Scan for the cell matching the given text and deliver its (x, y) coordinate at center. 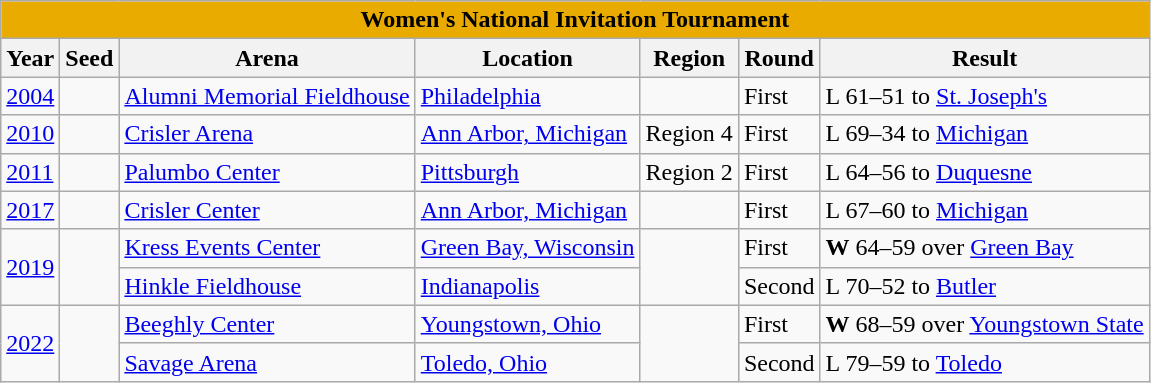
Kress Events Center (267, 248)
2010 (30, 134)
Women's National Invitation Tournament (575, 20)
Philadelphia (528, 96)
Region (689, 58)
Youngstown, Ohio (528, 324)
Result (984, 58)
2019 (30, 267)
2022 (30, 343)
W 64–59 over Green Bay (984, 248)
Alumni Memorial Fieldhouse (267, 96)
Year (30, 58)
L 69–34 to Michigan (984, 134)
Toledo, Ohio (528, 362)
L 70–52 to Butler (984, 286)
L 61–51 to St. Joseph's (984, 96)
W 68–59 over Youngstown State (984, 324)
Crisler Arena (267, 134)
2011 (30, 172)
L 79–59 to Toledo (984, 362)
Seed (90, 58)
L 67–60 to Michigan (984, 210)
Savage Arena (267, 362)
Location (528, 58)
Beeghly Center (267, 324)
2017 (30, 210)
Palumbo Center (267, 172)
Round (779, 58)
L 64–56 to Duquesne (984, 172)
Hinkle Fieldhouse (267, 286)
Crisler Center (267, 210)
Indianapolis (528, 286)
Region 2 (689, 172)
Pittsburgh (528, 172)
Region 4 (689, 134)
Arena (267, 58)
2004 (30, 96)
Green Bay, Wisconsin (528, 248)
